Detect which cell encompasses the target text, then output its [x, y] center coordinate. 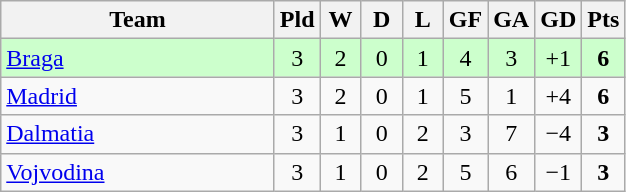
4 [465, 58]
Braga [138, 58]
Pts [604, 20]
+4 [558, 96]
GF [465, 20]
Dalmatia [138, 134]
W [340, 20]
−1 [558, 172]
Team [138, 20]
GA [512, 20]
D [382, 20]
7 [512, 134]
GD [558, 20]
+1 [558, 58]
−4 [558, 134]
Vojvodina [138, 172]
Pld [297, 20]
Madrid [138, 96]
L [422, 20]
